From the cell containing the given text, extract its center point as [x, y] coordinate. 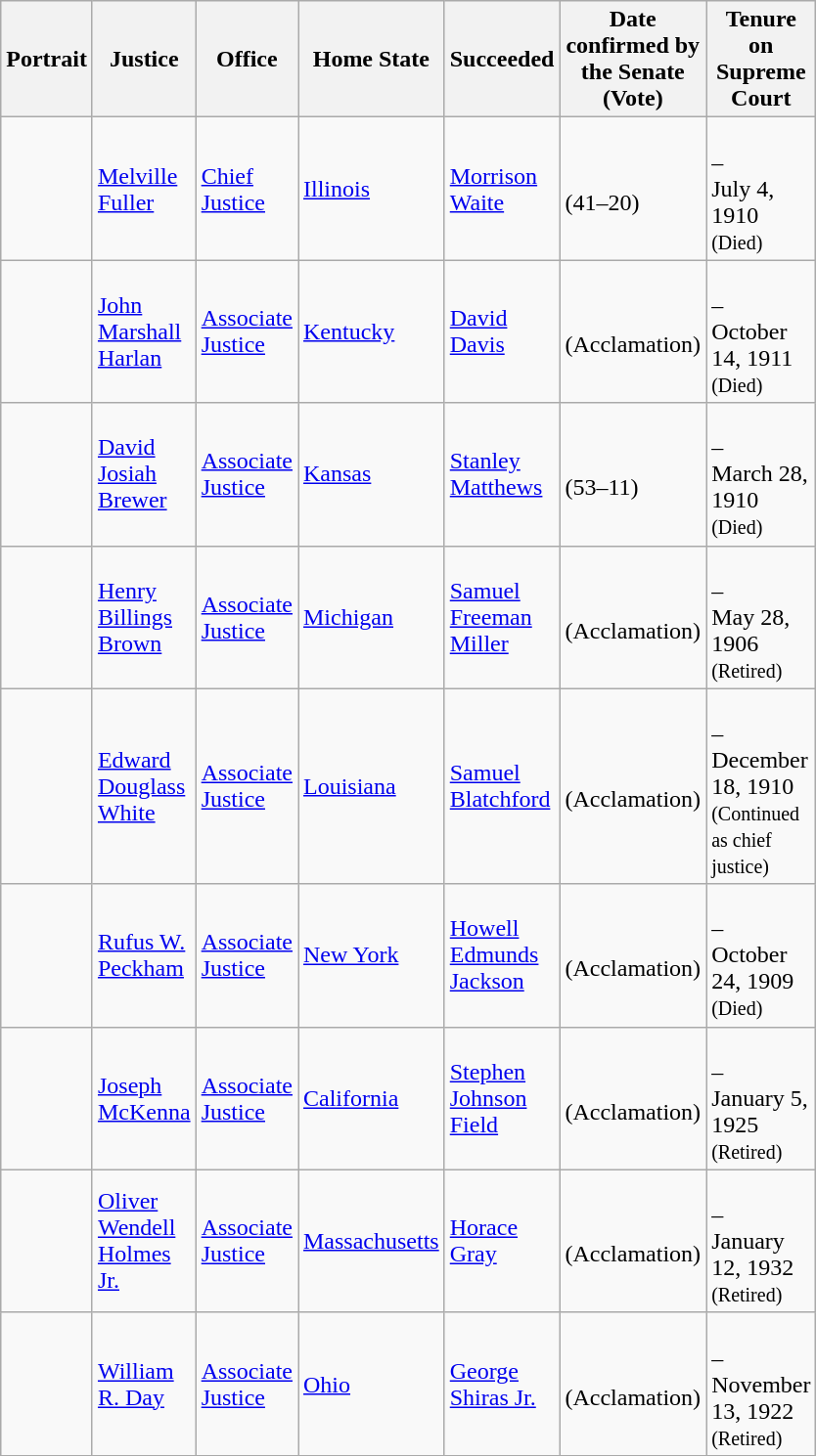
–January 5, 1925(Retired) [761, 1098]
–January 12, 1932(Retired) [761, 1241]
Chief Justice [247, 189]
Howell Edmunds Jackson [502, 955]
Portrait [47, 59]
Tenure on Supreme Court [761, 59]
Horace Gray [502, 1241]
Michigan [371, 617]
David Davis [502, 331]
Home State [371, 59]
Melville Fuller [144, 189]
Oliver Wendell Holmes Jr. [144, 1241]
Louisiana [371, 786]
–October 24, 1909(Died) [761, 955]
Kansas [371, 474]
Justice [144, 59]
John Marshall Harlan [144, 331]
–May 28, 1906(Retired) [761, 617]
Samuel Blatchford [502, 786]
Date confirmed by the Senate(Vote) [633, 59]
Illinois [371, 189]
Joseph McKenna [144, 1098]
Ohio [371, 1384]
(53–11) [633, 474]
Edward Douglass White [144, 786]
California [371, 1098]
Henry Billings Brown [144, 617]
Massachusetts [371, 1241]
David Josiah Brewer [144, 474]
–July 4, 1910(Died) [761, 189]
Morrison Waite [502, 189]
Stanley Matthews [502, 474]
Succeeded [502, 59]
(41–20) [633, 189]
–November 13, 1922(Retired) [761, 1384]
–December 18, 1910(Continued as chief justice) [761, 786]
Samuel Freeman Miller [502, 617]
George Shiras Jr. [502, 1384]
Stephen Johnson Field [502, 1098]
New York [371, 955]
Rufus W. Peckham [144, 955]
–October 14, 1911(Died) [761, 331]
Kentucky [371, 331]
Office [247, 59]
William R. Day [144, 1384]
–March 28, 1910(Died) [761, 474]
